Identify which cell holds the provided text, then report its [x, y] central coordinate. 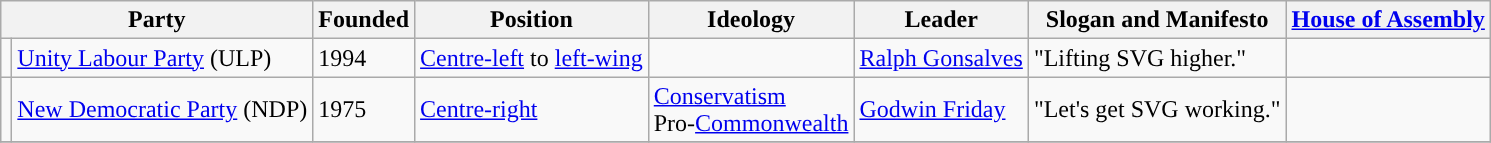
Leader [941, 20]
"Let's get SVG working." [1157, 110]
New Democratic Party (NDP) [162, 110]
Party [157, 20]
Ideology [751, 20]
Centre-right [532, 110]
Founded [364, 20]
Slogan and Manifesto [1157, 20]
Unity Labour Party (ULP) [162, 58]
1994 [364, 58]
"Lifting SVG higher." [1157, 58]
House of Assembly [1388, 20]
Position [532, 20]
1975 [364, 110]
Ralph Gonsalves [941, 58]
Centre-left to left-wing [532, 58]
Godwin Friday [941, 110]
ConservatismPro-Commonwealth [751, 110]
